Capture the cell that displays the provided text and extract its [x, y] central coordinate. 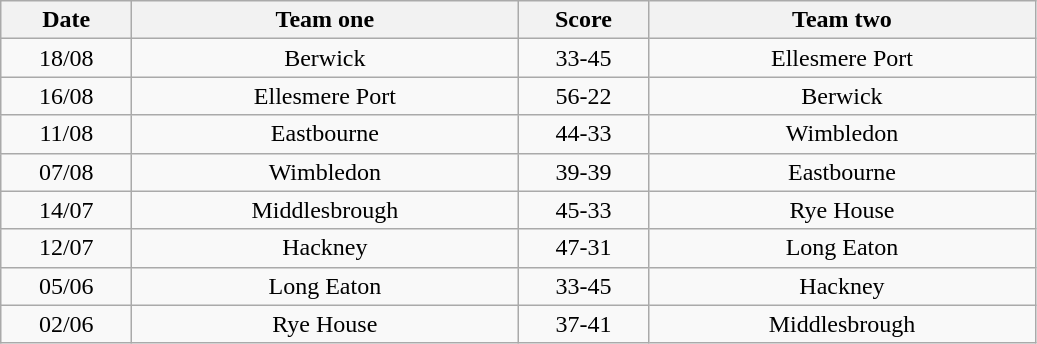
44-33 [584, 134]
07/08 [66, 172]
Team one [325, 20]
16/08 [66, 96]
47-31 [584, 248]
05/06 [66, 286]
45-33 [584, 210]
Date [66, 20]
39-39 [584, 172]
37-41 [584, 324]
12/07 [66, 248]
18/08 [66, 58]
Score [584, 20]
11/08 [66, 134]
02/06 [66, 324]
56-22 [584, 96]
14/07 [66, 210]
Team two [842, 20]
